Pinpoint the cell where the given text exists, returning its [x, y] midpoint coordinate. 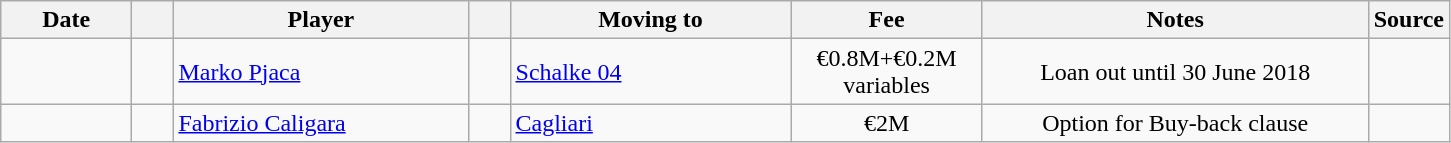
Marko Pjaca [321, 72]
Player [321, 20]
Cagliari [650, 123]
Source [1408, 20]
Schalke 04 [650, 72]
Moving to [650, 20]
Fabrizio Caligara [321, 123]
Fee [886, 20]
€0.8M+€0.2M variables [886, 72]
Option for Buy-back clause [1175, 123]
Loan out until 30 June 2018 [1175, 72]
Date [66, 20]
€2M [886, 123]
Notes [1175, 20]
